Detect which cell encompasses the target text, then output its (X, Y) center coordinate. 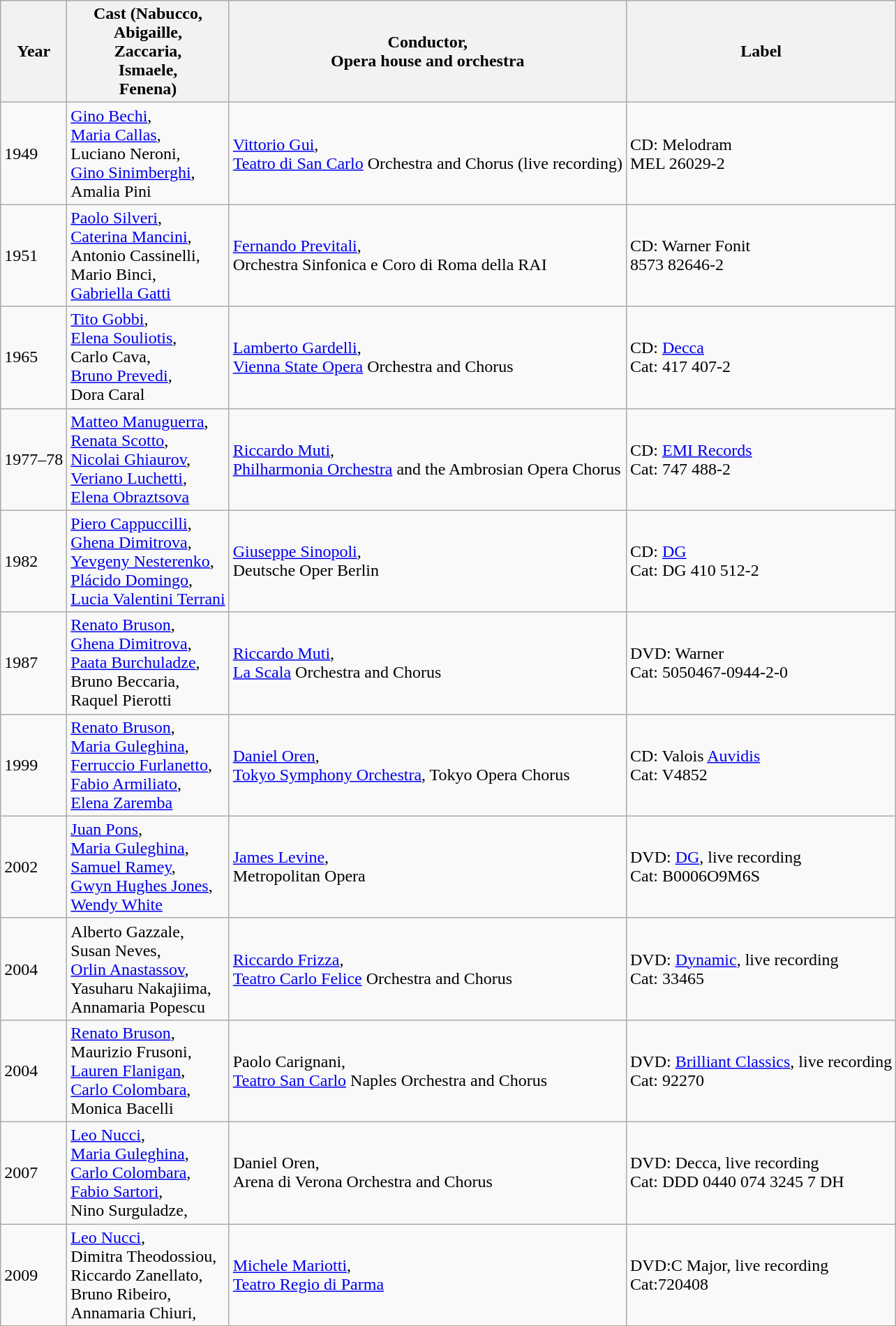
Piero Cappuccilli,Ghena Dimitrova,Yevgeny Nesterenko,Plácido Domingo,Lucia Valentini Terrani (148, 561)
Leo Nucci,Maria Guleghina,Carlo Colombara,Fabio Sartori,Nino Surguladze, (148, 1172)
Renato Bruson,Maurizio Frusoni,Lauren Flanigan,Carlo Colombara,Monica Bacelli (148, 1071)
DVD: Brilliant Classics, live recordingCat: 92270 (761, 1071)
Daniel Oren, Arena di Verona Orchestra and Chorus (427, 1172)
Matteo Manuguerra,Renata Scotto,Nicolai Ghiaurov,Veriano Luchetti,Elena Obraztsova (148, 459)
Riccardo Muti,La Scala Orchestra and Chorus (427, 663)
CD: Warner Fonit8573 82646-2 (761, 255)
Daniel Oren,Tokyo Symphony Orchestra, Tokyo Opera Chorus (427, 765)
1977–78 (33, 459)
Alberto Gazzale,Susan Neves,Orlin Anastassov,Yasuharu Nakajiima,Annamaria Popescu (148, 969)
DVD: WarnerCat: 5050467-0944-2-0 (761, 663)
Paolo Silveri,Caterina Mancini,Antonio Cassinelli,Mario Binci,Gabriella Gatti (148, 255)
Gino Bechi,Maria Callas,Luciano Neroni,Gino Sinimberghi,Amalia Pini (148, 154)
1951 (33, 255)
Cast (Nabucco,Abigaille,Zaccaria,Ismaele,Fenena) (148, 52)
2007 (33, 1172)
CD: Melodram MEL 26029-2 (761, 154)
CD: DGCat: DG 410 512-2 (761, 561)
2009 (33, 1275)
Conductor,Opera house and orchestra (427, 52)
Leo Nucci,Dimitra Theodossiou,Riccardo Zanellato,Bruno Ribeiro,Annamaria Chiuri, (148, 1275)
Renato Bruson,Ghena Dimitrova,Paata Burchuladze,Bruno Beccaria,Raquel Pierotti (148, 663)
DVD: DG, live recordingCat: B0006O9M6S (761, 867)
Michele Mariotti,Teatro Regio di Parma (427, 1275)
Riccardo Frizza,Teatro Carlo Felice Orchestra and Chorus (427, 969)
Juan Pons,Maria Guleghina,Samuel Ramey,Gwyn Hughes Jones,Wendy White (148, 867)
CD: DeccaCat: 417 407-2 (761, 357)
Label (761, 52)
Fernando Previtali,Orchestra Sinfonica e Coro di Roma della RAI (427, 255)
Giuseppe Sinopoli,Deutsche Oper Berlin (427, 561)
CD: Valois AuvidisCat: V4852 (761, 765)
James Levine,Metropolitan Opera (427, 867)
Paolo Carignani,Teatro San Carlo Naples Orchestra and Chorus (427, 1071)
Renato Bruson,Maria Guleghina,Ferruccio Furlanetto,Fabio Armiliato,Elena Zaremba (148, 765)
DVD: Dynamic, live recordingCat: 33465 (761, 969)
2002 (33, 867)
1987 (33, 663)
1982 (33, 561)
Lamberto Gardelli,Vienna State Opera Orchestra and Chorus (427, 357)
Vittorio Gui,Teatro di San Carlo Orchestra and Chorus (live recording) (427, 154)
Tito Gobbi,Elena Souliotis,Carlo Cava,Bruno Prevedi,Dora Caral (148, 357)
DVD:C Major, live recordingCat:720408 (761, 1275)
1965 (33, 357)
Year (33, 52)
1949 (33, 154)
CD: EMI RecordsCat: 747 488-2 (761, 459)
1999 (33, 765)
DVD: Decca, live recordingCat: DDD 0440 074 3245 7 DH (761, 1172)
Riccardo Muti,Philharmonia Orchestra and the Ambrosian Opera Chorus (427, 459)
